Provide the (X, Y) coordinate of the cell's center where the given text is located.  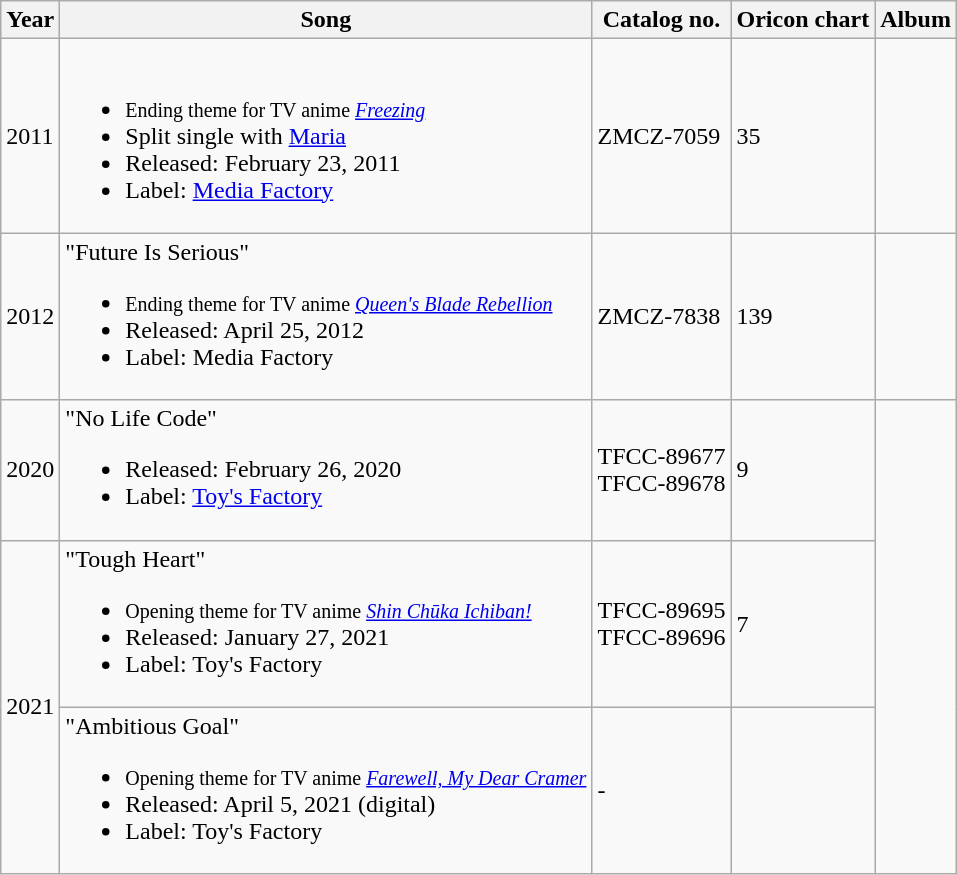
ZMCZ-7838 (662, 316)
"Future Is Serious"Ending theme for TV anime Queen's Blade RebellionReleased: April 25, 2012Label: Media Factory (326, 316)
Oricon chart (803, 20)
Song (326, 20)
ZMCZ-7059 (662, 136)
"No Life Code"Released: February 26, 2020Label: Toy's Factory (326, 470)
"Tough Heart"Opening theme for TV anime Shin Chūka Ichiban!Released: January 27, 2021Label: Toy's Factory (326, 624)
"Ambitious Goal"Opening theme for TV anime Farewell, My Dear CramerReleased: April 5, 2021 (digital)Label: Toy's Factory (326, 790)
Catalog no. (662, 20)
- (662, 790)
139 (803, 316)
TFCC-89677TFCC-89678 (662, 470)
Album (916, 20)
TFCC-89695TFCC-89696 (662, 624)
Year (30, 20)
2021 (30, 707)
Ending theme for TV anime FreezingSplit single with MariaReleased: February 23, 2011Label: Media Factory (326, 136)
7 (803, 624)
35 (803, 136)
2012 (30, 316)
9 (803, 470)
2011 (30, 136)
2020 (30, 470)
